For the text-containing cell, return its midpoint in (x, y) coordinate format. 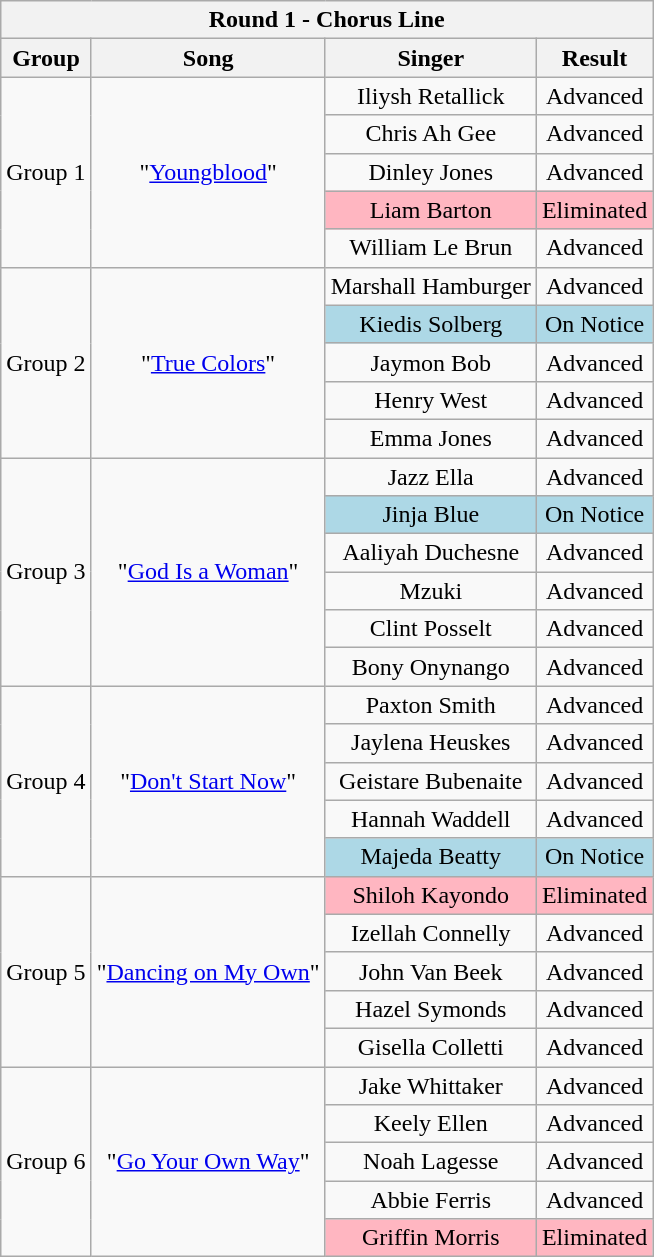
Group (46, 58)
Henry West (430, 400)
Paxton Smith (430, 705)
Marshall Hamburger (430, 286)
Mzuki (430, 591)
Group 1 (46, 172)
Jaymon Bob (430, 362)
Hannah Waddell (430, 819)
Emma Jones (430, 438)
Kiedis Solberg (430, 324)
Griffin Morris (430, 1238)
Dinley Jones (430, 172)
Geistare Bubenaite (430, 781)
"Don't Start Now" (208, 781)
Group 4 (46, 781)
Group 3 (46, 572)
"True Colors" (208, 362)
Singer (430, 58)
John Van Beek (430, 971)
"God Is a Woman" (208, 572)
Group 6 (46, 1161)
Aaliyah Duchesne (430, 553)
Majeda Beatty (430, 857)
Hazel Symonds (430, 1009)
Jaylena Heuskes (430, 743)
Clint Posselt (430, 629)
Shiloh Kayondo (430, 895)
Izellah Connelly (430, 933)
Iliysh Retallick (430, 96)
Chris Ah Gee (430, 134)
Liam Barton (430, 210)
"Dancing on My Own" (208, 971)
Bony Onynango (430, 667)
Group 2 (46, 362)
Group 5 (46, 971)
Abbie Ferris (430, 1200)
Jinja Blue (430, 515)
"Youngblood" (208, 172)
Round 1 - Chorus Line (327, 20)
Jazz Ella (430, 477)
Song (208, 58)
Noah Lagesse (430, 1162)
Result (594, 58)
Keely Ellen (430, 1124)
Gisella Colletti (430, 1047)
Jake Whittaker (430, 1085)
William Le Brun (430, 248)
"Go Your Own Way" (208, 1161)
